Return [x, y] of the center of cell containing provided text 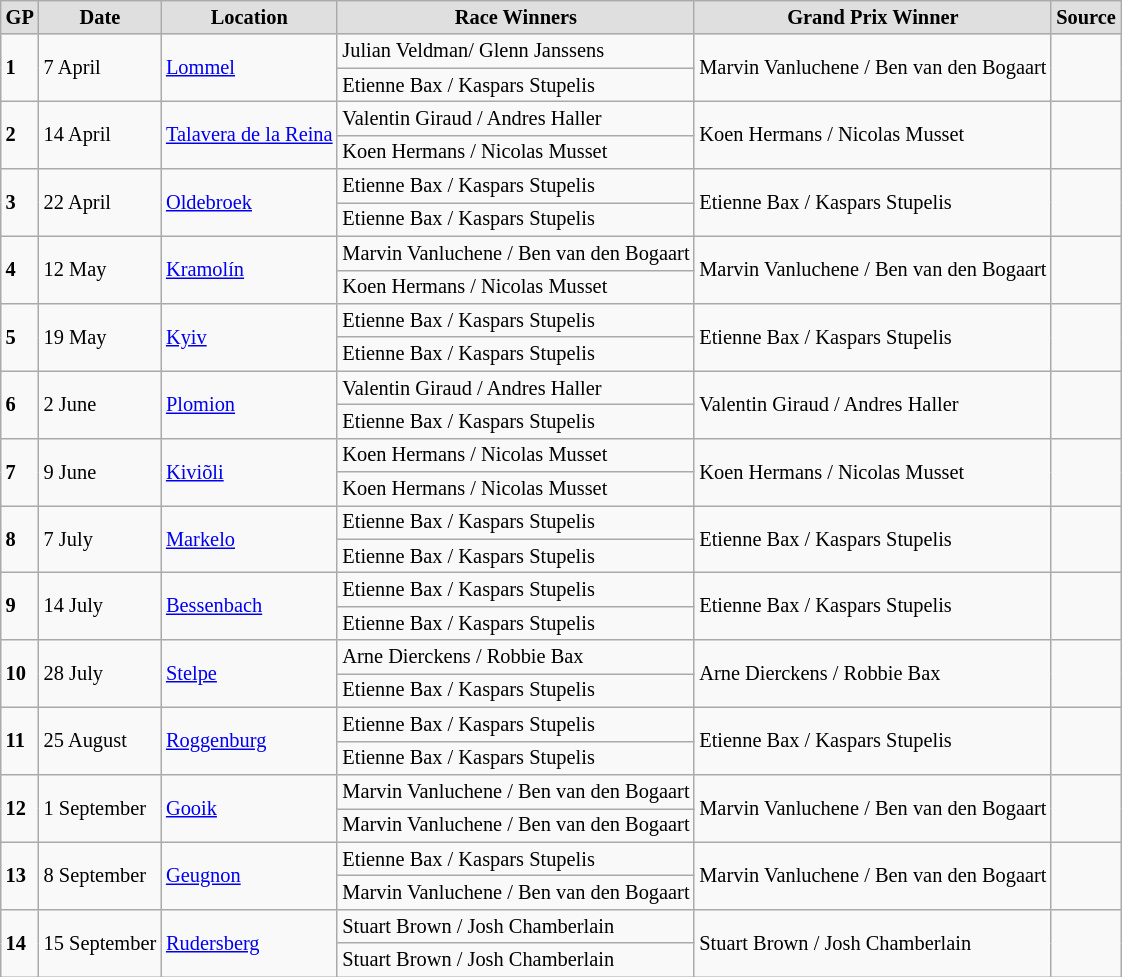
12 [20, 808]
2 June [100, 404]
4 [20, 270]
Geugnon [249, 876]
1 September [100, 808]
2 [20, 134]
8 September [100, 876]
Location [249, 17]
9 June [100, 472]
15 September [100, 942]
Kiviõli [249, 472]
Stelpe [249, 674]
7 [20, 472]
Lommel [249, 68]
Julian Veldman/ Glenn Janssens [516, 51]
1 [20, 68]
Source [1086, 17]
Race Winners [516, 17]
28 July [100, 674]
10 [20, 674]
Gooik [249, 808]
Plomion [249, 404]
Kramolín [249, 270]
25 August [100, 740]
Roggenburg [249, 740]
Oldebroek [249, 202]
Grand Prix Winner [872, 17]
14 July [100, 606]
19 May [100, 336]
Talavera de la Reina [249, 134]
6 [20, 404]
Bessenbach [249, 606]
14 April [100, 134]
Rudersberg [249, 942]
Markelo [249, 538]
7 July [100, 538]
Kyiv [249, 336]
14 [20, 942]
Date [100, 17]
22 April [100, 202]
12 May [100, 270]
GP [20, 17]
3 [20, 202]
8 [20, 538]
7 April [100, 68]
13 [20, 876]
11 [20, 740]
9 [20, 606]
5 [20, 336]
